Scan for the cell matching the given text and deliver its (X, Y) coordinate at center. 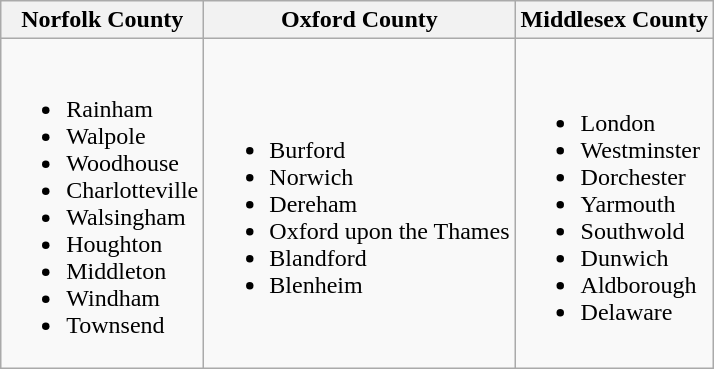
Norfolk County (102, 20)
LondonWestminsterDorchesterYarmouthSouthwoldDunwichAldboroughDelaware (614, 204)
Oxford County (360, 20)
BurfordNorwichDerehamOxford upon the ThamesBlandfordBlenheim (360, 204)
Middlesex County (614, 20)
RainhamWalpoleWoodhouseCharlottevilleWalsinghamHoughtonMiddletonWindhamTownsend (102, 204)
